Scan for the cell matching the given text and deliver its (x, y) coordinate at center. 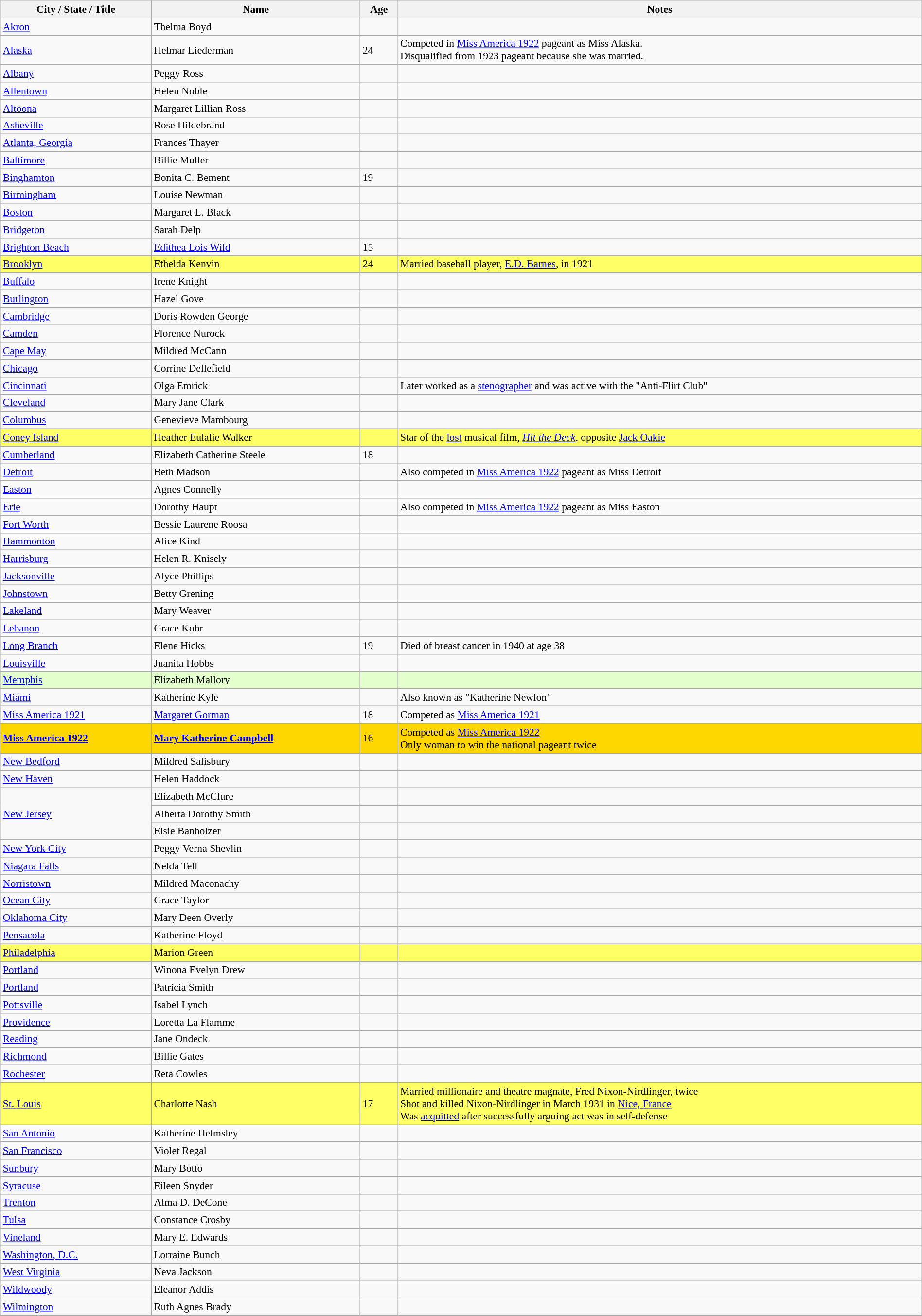
Mary Weaver (256, 611)
Helen Noble (256, 91)
Margaret L. Black (256, 213)
Charlotte Nash (256, 1103)
Long Branch (76, 646)
City / State / Title (76, 9)
Wildwoody (76, 1290)
Katherine Helmsley (256, 1134)
Pensacola (76, 936)
Edithea Lois Wild (256, 247)
Bessie Laurene Roosa (256, 524)
Helmar Liederman (256, 50)
Billie Gates (256, 1057)
Oklahoma City (76, 918)
Margaret Lillian Ross (256, 108)
Billie Muller (256, 161)
Constance Crosby (256, 1220)
15 (379, 247)
Dorothy Haupt (256, 507)
Asheville (76, 126)
Elene Hicks (256, 646)
Syracuse (76, 1186)
Helen Haddock (256, 779)
Elizabeth Catherine Steele (256, 455)
Star of the lost musical film, Hit the Deck, opposite Jack Oakie (659, 438)
Katherine Kyle (256, 698)
Rochester (76, 1074)
Reta Cowles (256, 1074)
Buffalo (76, 282)
Notes (659, 9)
Katherine Floyd (256, 936)
Beth Madson (256, 472)
Jacksonville (76, 577)
Niagara Falls (76, 866)
Albany (76, 74)
Columbus (76, 420)
Alaska (76, 50)
Peggy Verna Shevlin (256, 849)
Cleveland (76, 403)
Also competed in Miss America 1922 pageant as Miss Easton (659, 507)
Hammonton (76, 541)
Elsie Banholzer (256, 831)
Akron (76, 27)
Mildred Salisbury (256, 762)
Baltimore (76, 161)
Miss America 1921 (76, 715)
Grace Kohr (256, 629)
Chicago (76, 368)
Jane Ondeck (256, 1039)
Olga Emrick (256, 386)
Married baseball player, E.D. Barnes, in 1921 (659, 264)
Ethelda Kenvin (256, 264)
San Antonio (76, 1134)
Providence (76, 1022)
Eileen Snyder (256, 1186)
Frances Thayer (256, 143)
Lakeland (76, 611)
Sunbury (76, 1168)
Rose Hildebrand (256, 126)
West Virginia (76, 1272)
Nelda Tell (256, 866)
Coney Island (76, 438)
Fort Worth (76, 524)
Also competed in Miss America 1922 pageant as Miss Detroit (659, 472)
16 (379, 739)
Burlington (76, 299)
Loretta La Flamme (256, 1022)
Grace Taylor (256, 901)
Memphis (76, 680)
Patricia Smith (256, 988)
Competed as Miss America 1922Only woman to win the national pageant twice (659, 739)
Miami (76, 698)
Louise Newman (256, 195)
Genevieve Mambourg (256, 420)
Mildred McCann (256, 351)
Birmingham (76, 195)
Sarah Delp (256, 230)
Cincinnati (76, 386)
Winona Evelyn Drew (256, 970)
Competed as Miss America 1921 (659, 715)
Cumberland (76, 455)
Eleanor Addis (256, 1290)
New Jersey (76, 814)
Lebanon (76, 629)
Philadelphia (76, 953)
Brighton Beach (76, 247)
New York City (76, 849)
Washington, D.C. (76, 1255)
Louisville (76, 663)
Norristown (76, 883)
Pottsville (76, 1005)
Easton (76, 490)
Juanita Hobbs (256, 663)
Peggy Ross (256, 74)
St. Louis (76, 1103)
Mildred Maconachy (256, 883)
Agnes Connelly (256, 490)
Elizabeth Mallory (256, 680)
Bonita C. Bement (256, 178)
Mary E. Edwards (256, 1238)
Neva Jackson (256, 1272)
Isabel Lynch (256, 1005)
Marion Green (256, 953)
Camden (76, 334)
Florence Nurock (256, 334)
Mary Botto (256, 1168)
Corrine Dellefield (256, 368)
Boston (76, 213)
Mary Katherine Campbell (256, 739)
Cambridge (76, 316)
Miss America 1922 (76, 739)
Wilmington (76, 1307)
Helen R. Knisely (256, 559)
Violet Regal (256, 1151)
Name (256, 9)
Harrisburg (76, 559)
Betty Grening (256, 594)
Erie (76, 507)
Later worked as a stenographer and was active with the "Anti-Flirt Club" (659, 386)
Bridgeton (76, 230)
Ruth Agnes Brady (256, 1307)
Lorraine Bunch (256, 1255)
Elizabeth McClure (256, 797)
Tulsa (76, 1220)
Alice Kind (256, 541)
Irene Knight (256, 282)
Trenton (76, 1203)
Vineland (76, 1238)
Alberta Dorothy Smith (256, 814)
San Francisco (76, 1151)
Detroit (76, 472)
Altoona (76, 108)
Heather Eulalie Walker (256, 438)
Mary Jane Clark (256, 403)
Margaret Gorman (256, 715)
Cape May (76, 351)
Died of breast cancer in 1940 at age 38 (659, 646)
Johnstown (76, 594)
Alyce Phillips (256, 577)
Allentown (76, 91)
Thelma Boyd (256, 27)
Mary Deen Overly (256, 918)
New Haven (76, 779)
17 (379, 1103)
Competed in Miss America 1922 pageant as Miss Alaska.Disqualified from 1923 pageant because she was married. (659, 50)
Alma D. DeCone (256, 1203)
Also known as "Katherine Newlon" (659, 698)
Reading (76, 1039)
Binghamton (76, 178)
Richmond (76, 1057)
Hazel Gove (256, 299)
Ocean City (76, 901)
New Bedford (76, 762)
Atlanta, Georgia (76, 143)
Age (379, 9)
Brooklyn (76, 264)
Doris Rowden George (256, 316)
